Return [X, Y] of the center of cell containing provided text 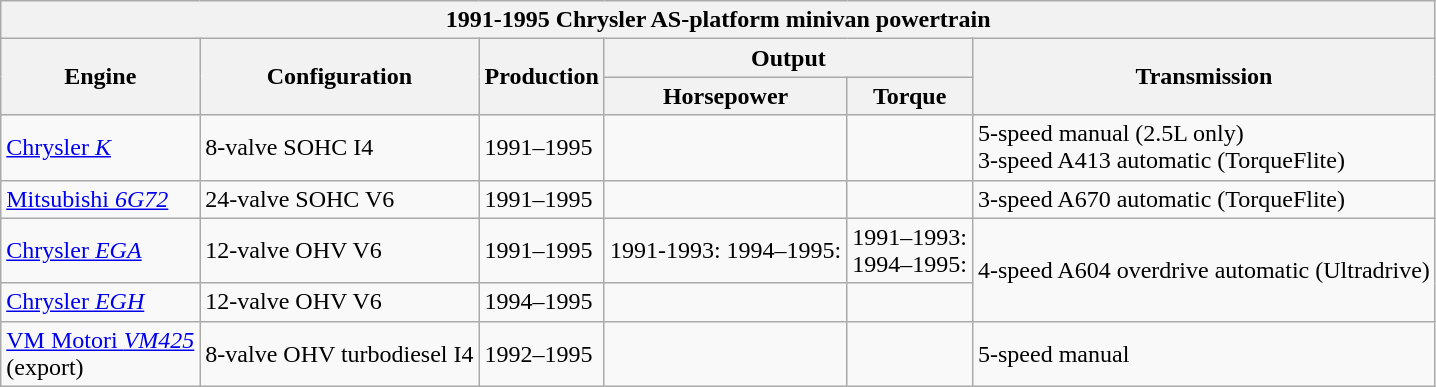
8-valve OHV turbodiesel I4 [340, 354]
1991-1993: 1994–1995: [725, 250]
24-valve SOHC V6 [340, 199]
Engine [100, 77]
4-speed A604 overdrive automatic (Ultradrive) [1204, 270]
1991–1993: 1994–1995: [910, 250]
5-speed manual (2.5L only)3-speed A413 automatic (TorqueFlite) [1204, 148]
Chrysler EGH [100, 302]
Configuration [340, 77]
Horsepower [725, 96]
Production [542, 77]
Chrysler EGA [100, 250]
1991-1995 Chrysler AS-platform minivan powertrain [718, 20]
3-speed A670 automatic (TorqueFlite) [1204, 199]
Chrysler K [100, 148]
1992–1995 [542, 354]
Torque [910, 96]
Output [788, 58]
Mitsubishi 6G72 [100, 199]
1994–1995 [542, 302]
VM Motori VM425(export) [100, 354]
8-valve SOHC I4 [340, 148]
5-speed manual [1204, 354]
Transmission [1204, 77]
